Search for the cell housing the specified text and yield its [x, y] center coordinate. 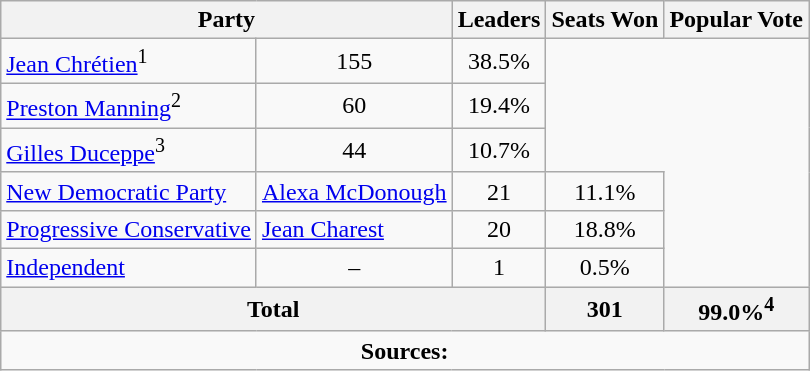
Party [226, 20]
19.4% [499, 106]
18.8% [605, 230]
1 [499, 268]
301 [605, 310]
Preston Manning2 [129, 106]
60 [354, 106]
Leaders [499, 20]
Sources: [405, 350]
– [354, 268]
99.0%4 [736, 310]
Jean Chrétien1 [129, 62]
11.1% [605, 191]
Seats Won [605, 20]
Alexa McDonough [354, 191]
Independent [129, 268]
Popular Vote [736, 20]
155 [354, 62]
38.5% [499, 62]
Gilles Duceppe3 [129, 150]
20 [499, 230]
New Democratic Party [129, 191]
10.7% [499, 150]
Jean Charest [354, 230]
Progressive Conservative [129, 230]
21 [499, 191]
44 [354, 150]
0.5% [605, 268]
Total [274, 310]
